Find where the given text appears and provide that cell's center as (X, Y) coordinate. 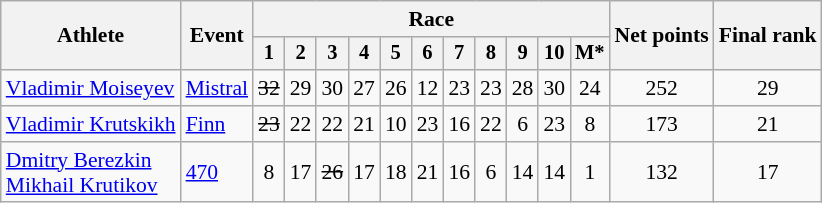
32 (269, 88)
Final rank (768, 36)
M* (590, 54)
470 (217, 172)
132 (661, 172)
4 (364, 54)
Athlete (91, 36)
Finn (217, 124)
Vladimir Krutskikh (91, 124)
27 (364, 88)
5 (396, 54)
12 (428, 88)
7 (459, 54)
18 (396, 172)
252 (661, 88)
Race (431, 19)
173 (661, 124)
Event (217, 36)
24 (590, 88)
3 (332, 54)
2 (301, 54)
Vladimir Moiseyev (91, 88)
Dmitry BerezkinMikhail Krutikov (91, 172)
Net points (661, 36)
Mistral (217, 88)
28 (523, 88)
9 (523, 54)
